Determine the (X, Y) coordinate at the center of the cell enclosing the given text.  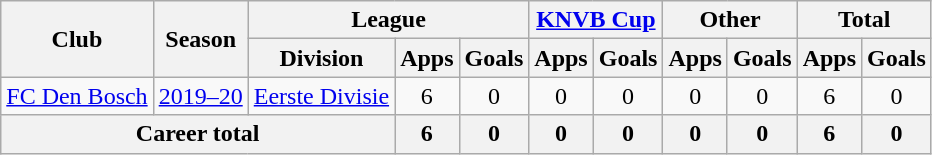
Other (730, 20)
Eerste Divisie (321, 96)
Career total (198, 134)
2019–20 (200, 96)
Division (321, 58)
League (388, 20)
KNVB Cup (596, 20)
Club (77, 39)
FC Den Bosch (77, 96)
Season (200, 39)
Total (864, 20)
